Extract the (x, y) coordinate from the center of the cell holding the provided text.  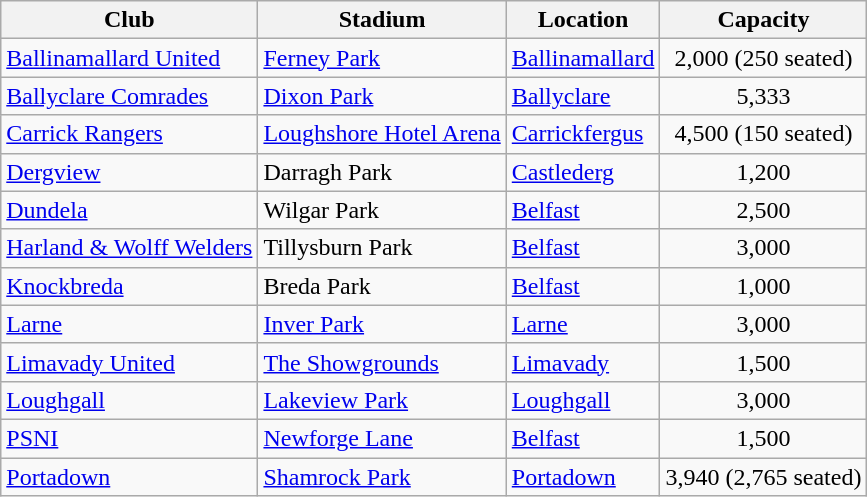
Carrick Rangers (130, 134)
Harland & Wolff Welders (130, 248)
Location (583, 20)
3,940 (2,765 seated) (764, 477)
Darragh Park (382, 172)
Tillysburn Park (382, 248)
Ballinamallard (583, 58)
The Showgrounds (382, 362)
Ballinamallard United (130, 58)
Capacity (764, 20)
Stadium (382, 20)
Club (130, 20)
Loughshore Hotel Arena (382, 134)
2,500 (764, 210)
Limavady (583, 362)
Dergview (130, 172)
2,000 (250 seated) (764, 58)
1,200 (764, 172)
Newforge Lane (382, 438)
PSNI (130, 438)
Shamrock Park (382, 477)
Dixon Park (382, 96)
Lakeview Park (382, 400)
1,000 (764, 286)
Breda Park (382, 286)
Carrickfergus (583, 134)
Ballyclare Comrades (130, 96)
Ferney Park (382, 58)
5,333 (764, 96)
Inver Park (382, 324)
Limavady United (130, 362)
Knockbreda (130, 286)
4,500 (150 seated) (764, 134)
Castlederg (583, 172)
Wilgar Park (382, 210)
Dundela (130, 210)
Ballyclare (583, 96)
